Search for the cell housing the specified text and yield its (X, Y) center coordinate. 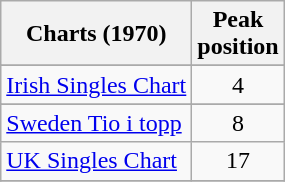
Sweden Tio i topp (96, 123)
Peakposition (238, 34)
UK Singles Chart (96, 161)
8 (238, 123)
4 (238, 85)
17 (238, 161)
Charts (1970) (96, 34)
Irish Singles Chart (96, 85)
